Pinpoint the cell where the given text exists, returning its [X, Y] midpoint coordinate. 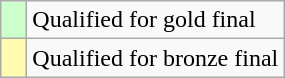
Qualified for gold final [156, 20]
Qualified for bronze final [156, 58]
